Output the (X, Y) coordinate of the center of the cell containing the given text.  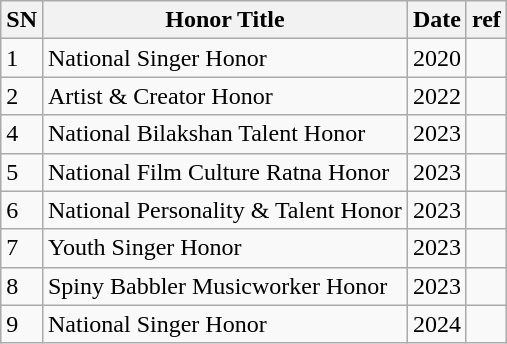
National Bilakshan Talent Honor (224, 134)
9 (22, 324)
8 (22, 286)
SN (22, 20)
Artist & Creator Honor (224, 96)
6 (22, 210)
2024 (436, 324)
5 (22, 172)
ref (486, 20)
2020 (436, 58)
2 (22, 96)
Spiny Babbler Musicworker Honor (224, 286)
National Film Culture Ratna Honor (224, 172)
National Personality & Talent Honor (224, 210)
1 (22, 58)
Youth Singer Honor (224, 248)
Date (436, 20)
2022 (436, 96)
Honor Title (224, 20)
7 (22, 248)
4 (22, 134)
